Extract the (X, Y) coordinate from the center of the cell holding the provided text.  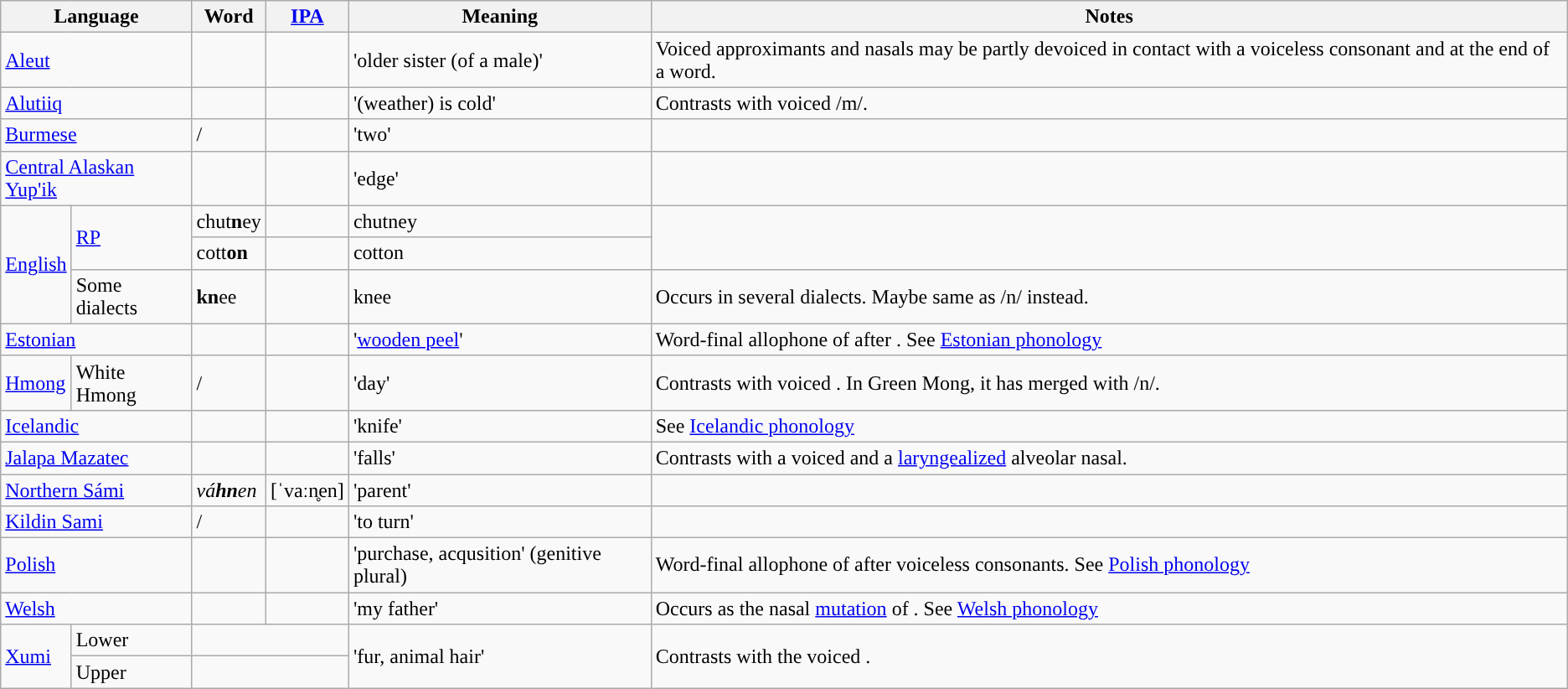
[ˈvaːn̥en] (307, 490)
Contrasts with voiced . In Green Mong, it has merged with /n/. (1109, 382)
'purchase, acqusition' (genitive plural) (499, 565)
Meaning (499, 17)
Contrasts with voiced /m/. (1109, 103)
'falls' (499, 458)
Kildin Sami (96, 522)
Hmong (36, 382)
'knife' (499, 426)
Occurs in several dialects. Maybe same as /n/ instead. (1109, 297)
Icelandic (96, 426)
Alutiiq (96, 103)
Voiced approximants and nasals may be partly devoiced in contact with a voiceless consonant and at the end of a word. (1109, 60)
See Icelandic phonology (1109, 426)
Contrasts with the voiced . (1109, 656)
Jalapa Mazatec (96, 458)
Word (229, 17)
'older sister (of a male)' (499, 60)
Burmese (96, 135)
IPA (307, 17)
'two' (499, 135)
Xumi (36, 656)
'to turn' (499, 522)
Occurs as the nasal mutation of . See Welsh phonology (1109, 609)
Central Alaskan Yup'ik (96, 178)
Language (96, 17)
'day' (499, 382)
Notes (1109, 17)
váhnen (229, 490)
Aleut (96, 60)
'(weather) is cold' (499, 103)
'fur, animal hair' (499, 656)
'wooden peel' (499, 339)
'parent' (499, 490)
Word-final allophone of after voiceless consonants. See Polish phonology (1109, 565)
Lower (132, 640)
Contrasts with a voiced and a laryngealized alveolar nasal. (1109, 458)
Word-final allophone of after . See Estonian phonology (1109, 339)
'my father' (499, 609)
Some dialects (132, 297)
Estonian (96, 339)
Northern Sámi (96, 490)
English (36, 265)
Polish (96, 565)
Upper (132, 672)
RP (132, 237)
'edge' (499, 178)
White Hmong (132, 382)
Welsh (96, 609)
